From the cell containing the given text, extract its center point as (x, y) coordinate. 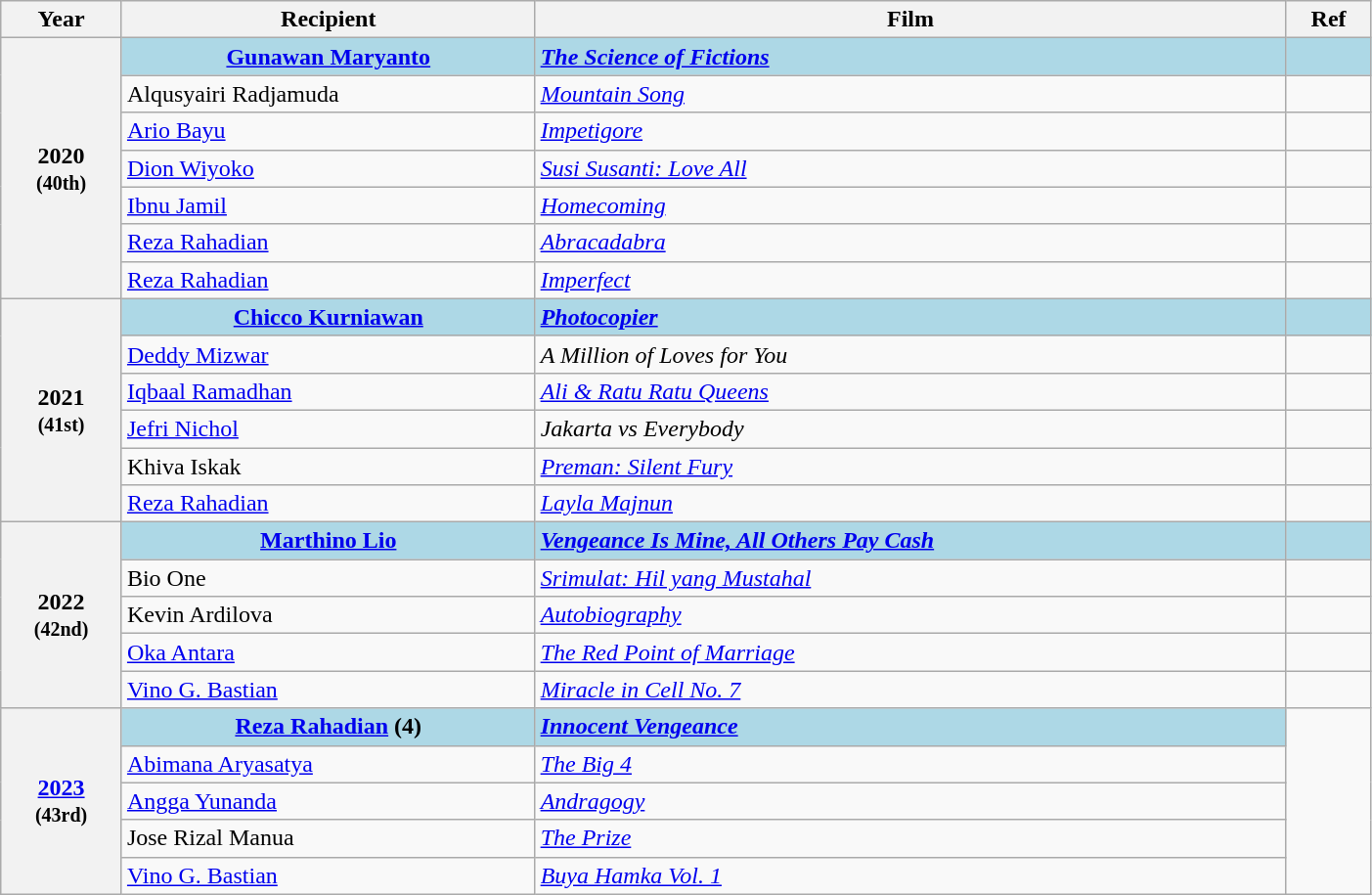
Angga Yunanda (329, 801)
Preman: Silent Fury (910, 467)
Impetigore (910, 131)
Khiva Iskak (329, 467)
Ref (1328, 20)
Andragogy (910, 801)
Miracle in Cell No. 7 (910, 690)
Abracadabra (910, 243)
Ario Bayu (329, 131)
Abimana Aryasatya (329, 764)
Innocent Vengeance (910, 727)
Imperfect (910, 280)
2022(42nd) (62, 615)
Ali & Ratu Ratu Queens (910, 391)
Autobiography (910, 615)
Iqbaal Ramadhan (329, 391)
Alqusyairi Radjamuda (329, 94)
Srimulat: Hil yang Mustahal (910, 578)
2023(43rd) (62, 801)
Recipient (329, 20)
2021(41st) (62, 410)
A Million of Loves for You (910, 354)
Mountain Song (910, 94)
Susi Susanti: Love All (910, 168)
Bio One (329, 578)
Film (910, 20)
Oka Antara (329, 652)
Ibnu Jamil (329, 205)
Gunawan Maryanto (329, 57)
Jose Rizal Manua (329, 838)
Homecoming (910, 205)
Year (62, 20)
Jefri Nichol (329, 428)
The Science of Fictions (910, 57)
Marthino Lio (329, 541)
Vengeance Is Mine, All Others Pay Cash (910, 541)
Deddy Mizwar (329, 354)
Chicco Kurniawan (329, 317)
Reza Rahadian (4) (329, 727)
2020(40th) (62, 168)
The Prize (910, 838)
Layla Majnun (910, 504)
The Red Point of Marriage (910, 652)
Photocopier (910, 317)
Dion Wiyoko (329, 168)
Buya Hamka Vol. 1 (910, 875)
The Big 4 (910, 764)
Jakarta vs Everybody (910, 428)
Kevin Ardilova (329, 615)
